Locate the cell with the specified text and output its (X, Y) center coordinate. 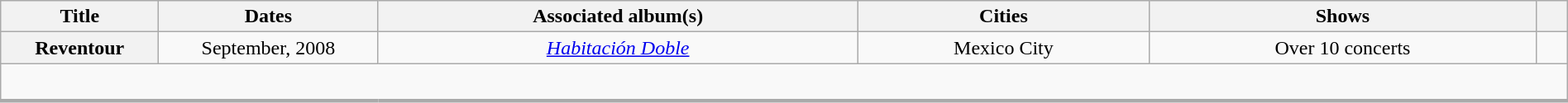
Title (79, 16)
September, 2008 (268, 48)
Associated album(s) (618, 16)
Habitación Doble (618, 48)
Shows (1342, 16)
Over 10 concerts (1342, 48)
Mexico City (1003, 48)
Cities (1003, 16)
Dates (268, 16)
Reventour (79, 48)
